Determine the [X, Y] coordinate at the center of the cell enclosing the given text.  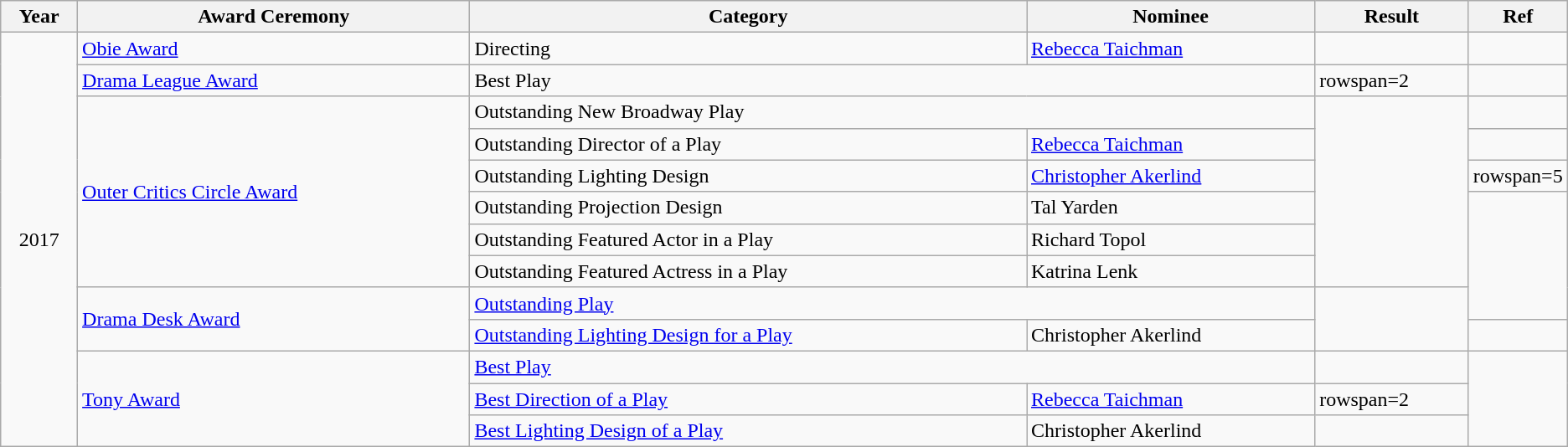
Outstanding Play [893, 303]
Best Lighting Design of a Play [749, 431]
rowspan=5 [1518, 176]
Ref [1518, 17]
Katrina Lenk [1171, 271]
2017 [39, 239]
Richard Topol [1171, 239]
Tony Award [274, 398]
Best Direction of a Play [749, 399]
Drama Desk Award [274, 319]
Obie Award [274, 49]
Category [749, 17]
Outer Critics Circle Award [274, 192]
Outstanding Lighting Design [749, 176]
Directing [749, 49]
Tal Yarden [1171, 208]
Award Ceremony [274, 17]
Result [1392, 17]
Drama League Award [274, 80]
Year [39, 17]
Outstanding Projection Design [749, 208]
Outstanding Featured Actor in a Play [749, 239]
Outstanding New Broadway Play [893, 112]
Outstanding Director of a Play [749, 144]
Outstanding Lighting Design for a Play [749, 335]
Outstanding Featured Actress in a Play [749, 271]
Nominee [1171, 17]
